Detect which cell encompasses the target text, then output its (X, Y) center coordinate. 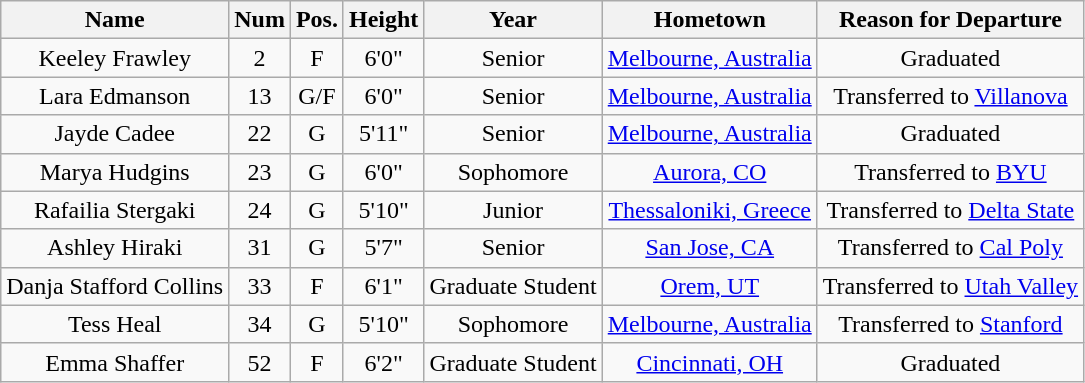
Orem, UT (710, 286)
Transferred to BYU (950, 172)
Tess Heal (115, 324)
Keeley Frawley (115, 58)
Transferred to Delta State (950, 210)
Reason for Departure (950, 20)
6'1" (383, 286)
Emma Shaffer (115, 362)
Num (260, 20)
Marya Hudgins (115, 172)
Pos. (316, 20)
5'7" (383, 248)
Junior (513, 210)
Height (383, 20)
Transferred to Utah Valley (950, 286)
Cincinnati, OH (710, 362)
52 (260, 362)
13 (260, 96)
31 (260, 248)
2 (260, 58)
5'11" (383, 134)
San Jose, CA (710, 248)
Danja Stafford Collins (115, 286)
23 (260, 172)
22 (260, 134)
Hometown (710, 20)
Name (115, 20)
24 (260, 210)
6'2" (383, 362)
Lara Edmanson (115, 96)
33 (260, 286)
G/F (316, 96)
Transferred to Villanova (950, 96)
Thessaloniki, Greece (710, 210)
Year (513, 20)
Transferred to Cal Poly (950, 248)
Jayde Cadee (115, 134)
Transferred to Stanford (950, 324)
34 (260, 324)
Rafailia Stergaki (115, 210)
Ashley Hiraki (115, 248)
Aurora, CO (710, 172)
